Capture the cell that displays the provided text and extract its (X, Y) central coordinate. 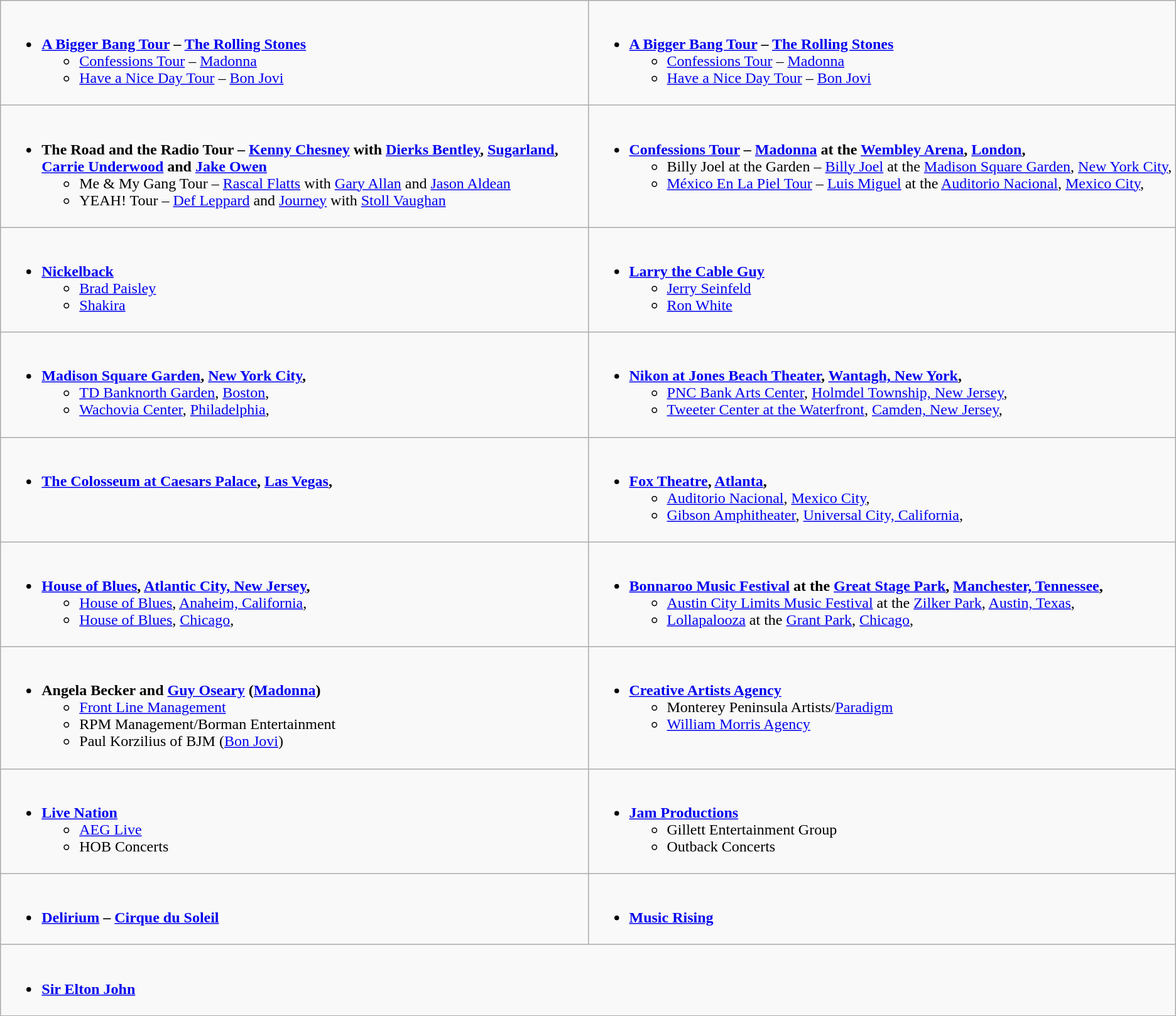
Madison Square Garden, New York City, TD Banknorth Garden, Boston, Wachovia Center, Philadelphia, (294, 384)
House of Blues, Atlantic City, New Jersey, House of Blues, Anaheim, California, House of Blues, Chicago, (294, 594)
Fox Theatre, Atlanta, Auditorio Nacional, Mexico City, Gibson Amphitheater, Universal City, California, (882, 490)
Live NationAEG LiveHOB Concerts (294, 821)
Jam ProductionsGillett Entertainment GroupOutback Concerts (882, 821)
Angela Becker and Guy Oseary (Madonna)Front Line ManagementRPM Management/Borman EntertainmentPaul Korzilius of BJM (Bon Jovi) (294, 708)
NickelbackBrad PaisleyShakira (294, 280)
Delirium – Cirque du Soleil (294, 909)
Sir Elton John (588, 980)
Larry the Cable GuyJerry SeinfeldRon White (882, 280)
Creative Artists AgencyMonterey Peninsula Artists/ParadigmWilliam Morris Agency (882, 708)
The Colosseum at Caesars Palace, Las Vegas, (294, 490)
Music Rising (882, 909)
